Return (x, y) of the center of cell containing provided text 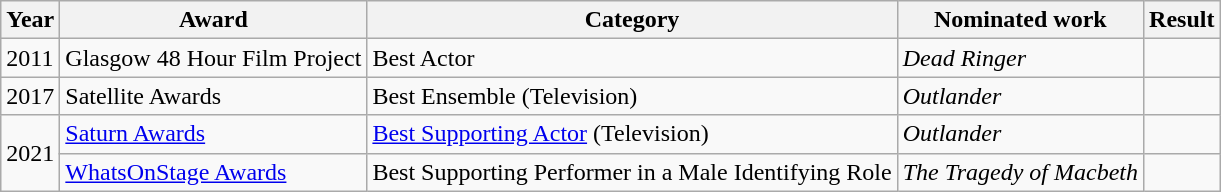
Nominated work (1020, 20)
Best Actor (632, 58)
Saturn Awards (214, 134)
Year (30, 20)
Best Ensemble (Television) (632, 96)
Best Supporting Actor (Television) (632, 134)
The Tragedy of Macbeth (1020, 172)
Glasgow 48 Hour Film Project (214, 58)
2021 (30, 153)
Dead Ringer (1020, 58)
Category (632, 20)
Award (214, 20)
Result (1182, 20)
2017 (30, 96)
Satellite Awards (214, 96)
2011 (30, 58)
WhatsOnStage Awards (214, 172)
Best Supporting Performer in a Male Identifying Role (632, 172)
